Detect which cell encompasses the target text, then output its (X, Y) center coordinate. 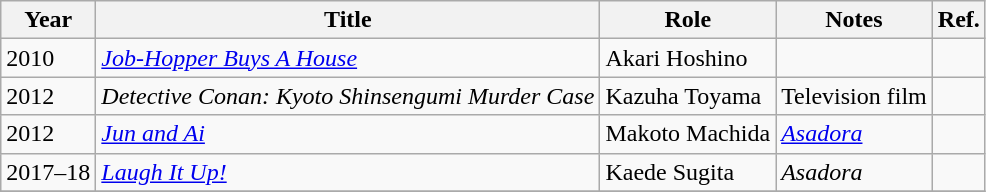
Job-Hopper Buys A House (348, 58)
Television film (854, 96)
Akari Hoshino (688, 58)
Kazuha Toyama (688, 96)
Laugh It Up! (348, 172)
Role (688, 20)
Jun and Ai (348, 134)
2010 (48, 58)
Ref. (958, 20)
Kaede Sugita (688, 172)
2017–18 (48, 172)
Year (48, 20)
Title (348, 20)
Notes (854, 20)
Detective Conan: Kyoto Shinsengumi Murder Case (348, 96)
Makoto Machida (688, 134)
